Identify which cell holds the provided text, then report its [X, Y] central coordinate. 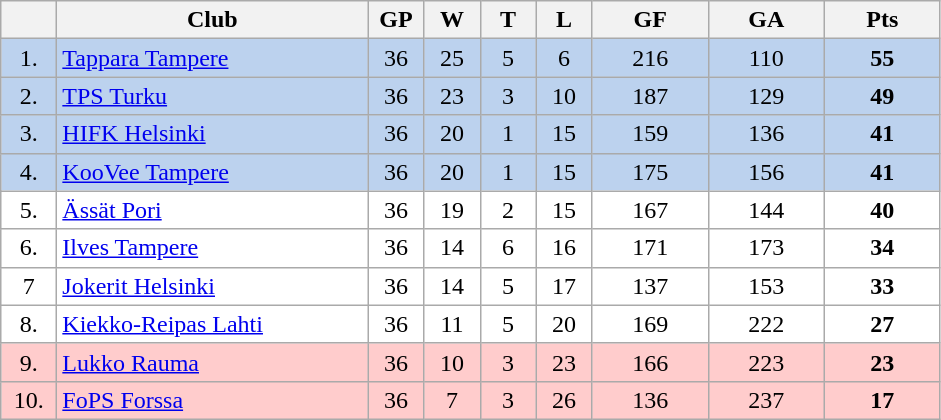
222 [766, 324]
216 [650, 58]
153 [766, 286]
GF [650, 20]
159 [650, 134]
156 [766, 172]
Tappara Tampere [212, 58]
Kiekko-Reipas Lahti [212, 324]
TPS Turku [212, 96]
Pts [882, 20]
Jokerit Helsinki [212, 286]
KooVee Tampere [212, 172]
171 [650, 248]
110 [766, 58]
9. [29, 362]
1. [29, 58]
Lukko Rauma [212, 362]
55 [882, 58]
49 [882, 96]
5. [29, 210]
237 [766, 400]
166 [650, 362]
4. [29, 172]
16 [564, 248]
27 [882, 324]
129 [766, 96]
26 [564, 400]
169 [650, 324]
Club [212, 20]
T [508, 20]
187 [650, 96]
33 [882, 286]
W [452, 20]
GP [396, 20]
GA [766, 20]
34 [882, 248]
3. [29, 134]
L [564, 20]
137 [650, 286]
11 [452, 324]
223 [766, 362]
FoPS Forssa [212, 400]
6. [29, 248]
HIFK Helsinki [212, 134]
19 [452, 210]
40 [882, 210]
167 [650, 210]
144 [766, 210]
25 [452, 58]
173 [766, 248]
175 [650, 172]
Ässät Pori [212, 210]
Ilves Tampere [212, 248]
2. [29, 96]
8. [29, 324]
2 [508, 210]
10. [29, 400]
